Scan for the cell matching the given text and deliver its (x, y) coordinate at center. 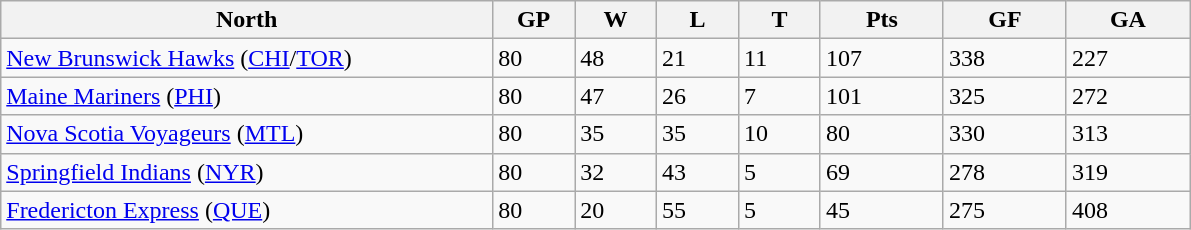
7 (780, 96)
330 (1004, 134)
325 (1004, 96)
227 (1128, 58)
408 (1128, 210)
Maine Mariners (PHI) (247, 96)
North (247, 20)
New Brunswick Hawks (CHI/TOR) (247, 58)
GP (534, 20)
275 (1004, 210)
T (780, 20)
Fredericton Express (QUE) (247, 210)
GA (1128, 20)
Springfield Indians (NYR) (247, 172)
278 (1004, 172)
313 (1128, 134)
21 (698, 58)
55 (698, 210)
69 (882, 172)
10 (780, 134)
GF (1004, 20)
101 (882, 96)
20 (616, 210)
W (616, 20)
Nova Scotia Voyageurs (MTL) (247, 134)
L (698, 20)
338 (1004, 58)
48 (616, 58)
32 (616, 172)
319 (1128, 172)
107 (882, 58)
45 (882, 210)
272 (1128, 96)
43 (698, 172)
11 (780, 58)
26 (698, 96)
47 (616, 96)
Pts (882, 20)
